Capture the cell that displays the provided text and extract its (x, y) central coordinate. 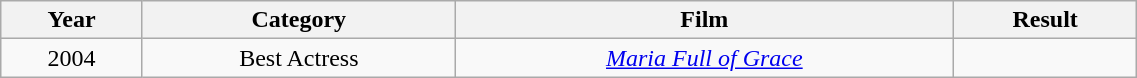
Category (298, 20)
Film (704, 20)
Maria Full of Grace (704, 58)
Best Actress (298, 58)
2004 (72, 58)
Result (1044, 20)
Year (72, 20)
